Capture the cell that displays the provided text and extract its [X, Y] central coordinate. 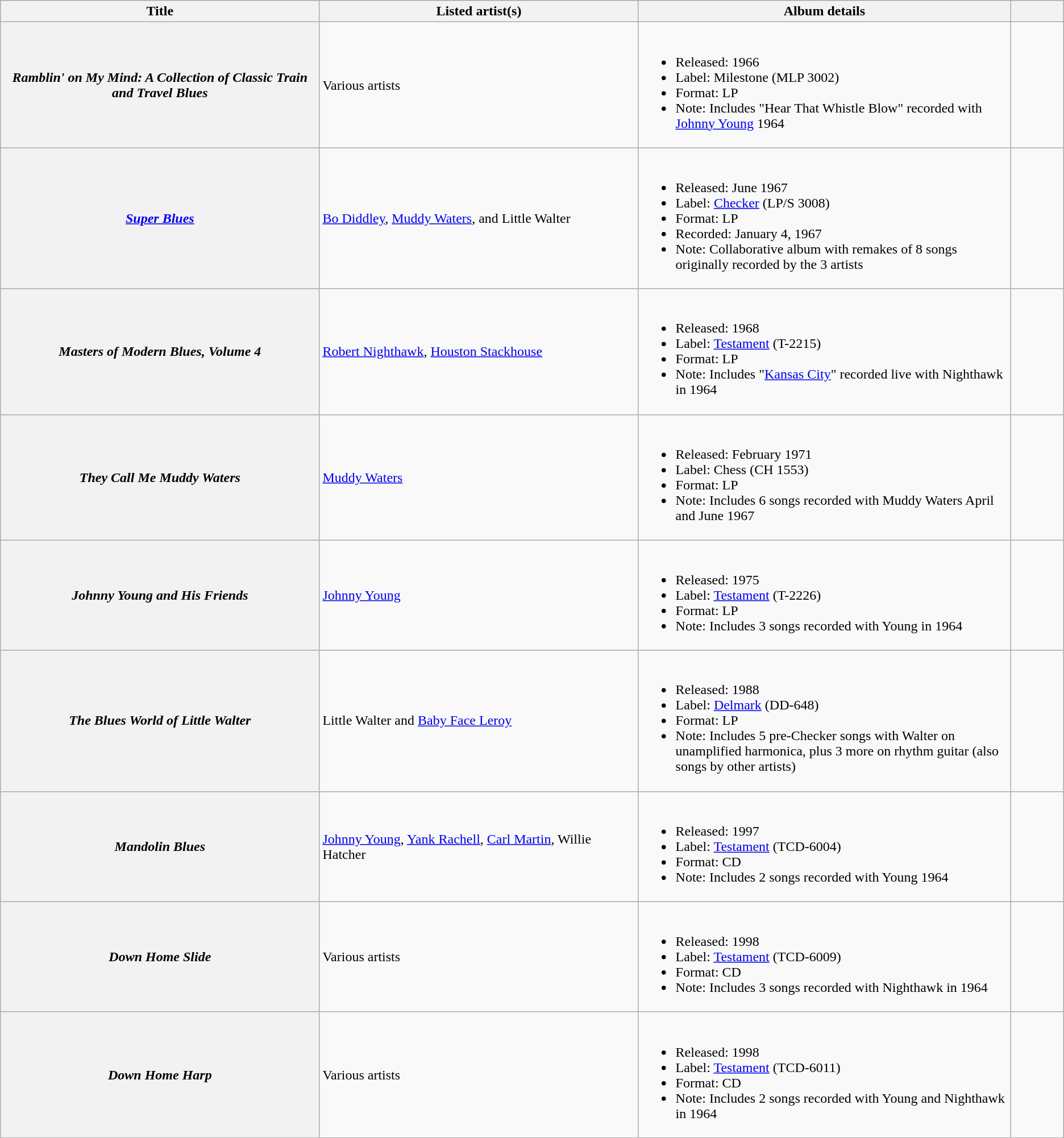
Johnny Young, Yank Rachell, Carl Martin, Willie Hatcher [479, 846]
Released: February 1971Label: Chess (CH 1553)Format: LPNote: Includes 6 songs recorded with Muddy Waters April and June 1967 [824, 477]
Mandolin Blues [160, 846]
Listed artist(s) [479, 11]
Ramblin' on My Mind: A Collection of Classic Train and Travel Blues [160, 85]
Johnny Young and His Friends [160, 595]
Super Blues [160, 218]
Released: 1998Label: Testament (TCD-6011)Format: CDNote: Includes 2 songs recorded with Young and Nighthawk in 1964 [824, 1074]
Album details [824, 11]
Bo Diddley, Muddy Waters, and Little Walter [479, 218]
Masters of Modern Blues, Volume 4 [160, 351]
Muddy Waters [479, 477]
They Call Me Muddy Waters [160, 477]
Released: 1997Label: Testament (TCD-6004)Format: CDNote: Includes 2 songs recorded with Young 1964 [824, 846]
Released: 1998Label: Testament (TCD-6009)Format: CDNote: Includes 3 songs recorded with Nighthawk in 1964 [824, 957]
Released: 1968Label: Testament (T-2215)Format: LPNote: Includes "Kansas City" recorded live with Nighthawk in 1964 [824, 351]
Down Home Harp [160, 1074]
Title [160, 11]
Little Walter and Baby Face Leroy [479, 721]
Down Home Slide [160, 957]
Released: 1975Label: Testament (T-2226)Format: LPNote: Includes 3 songs recorded with Young in 1964 [824, 595]
Released: 1966Label: Milestone (MLP 3002)Format: LPNote: Includes "Hear That Whistle Blow" recorded with Johnny Young 1964 [824, 85]
Robert Nighthawk, Houston Stackhouse [479, 351]
The Blues World of Little Walter [160, 721]
Johnny Young [479, 595]
